Output the [X, Y] coordinate of the center of the cell containing the given text.  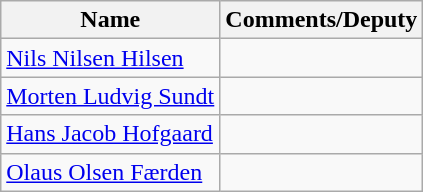
Olaus Olsen Færden [110, 172]
Morten Ludvig Sundt [110, 96]
Comments/Deputy [322, 20]
Nils Nilsen Hilsen [110, 58]
Hans Jacob Hofgaard [110, 134]
Name [110, 20]
